Return the [X, Y] coordinate for the center point of the cell that contains the specified text.  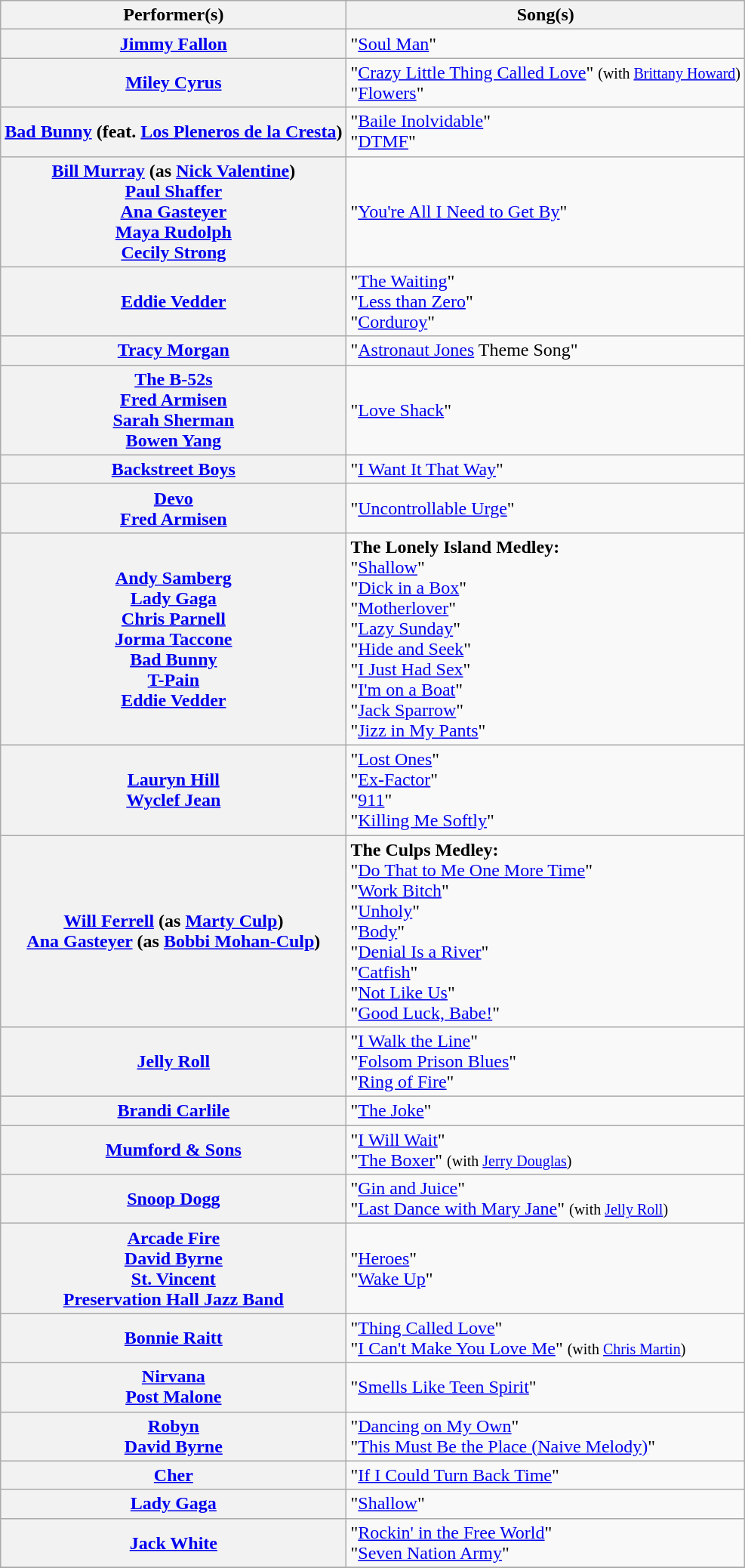
The Culps Medley:"Do That to Me One More Time""Work Bitch""Unholy""Body""Denial Is a River""Catfish""Not Like Us""Good Luck, Babe!" [546, 931]
Song(s) [546, 15]
Cher [174, 1475]
"Uncontrollable Urge" [546, 508]
"Lost Ones""Ex-Factor""911""Killing Me Softly" [546, 790]
"I Will Wait""The Boxer" (with Jerry Douglas) [546, 1150]
Andy SambergLady GagaChris ParnellJorma TacconeBad BunnyT-PainEddie Vedder [174, 639]
"Thing Called Love""I Can't Make You Love Me" (with Chris Martin) [546, 1338]
The B-52sFred ArmisenSarah ShermanBowen Yang [174, 409]
"I Want It That Way" [546, 469]
Bonnie Raitt [174, 1338]
Lauryn HillWyclef Jean [174, 790]
"If I Could Turn Back Time" [546, 1475]
NirvanaPost Malone [174, 1387]
"Crazy Little Thing Called Love" (with Brittany Howard)"Flowers" [546, 83]
"Dancing on My Own""This Must Be the Place (Naive Melody)" [546, 1437]
Backstreet Boys [174, 469]
Arcade FireDavid ByrneSt. VincentPreservation Hall Jazz Band [174, 1269]
Performer(s) [174, 15]
"Soul Man" [546, 44]
Brandi Carlile [174, 1111]
Tracy Morgan [174, 350]
Bad Bunny (feat. Los Pleneros de la Cresta) [174, 131]
Miley Cyrus [174, 83]
DevoFred Armisen [174, 508]
Will Ferrell (as Marty Culp)Ana Gasteyer (as Bobbi Mohan-Culp) [174, 931]
Bill Murray (as Nick Valentine)Paul ShafferAna GasteyerMaya RudolphCecily Strong [174, 211]
"Rockin' in the Free World""Seven Nation Army" [546, 1542]
Jack White [174, 1542]
"You're All I Need to Get By" [546, 211]
Jelly Roll [174, 1062]
Lady Gaga [174, 1504]
"Astronaut Jones Theme Song" [546, 350]
Snoop Dogg [174, 1199]
Mumford & Sons [174, 1150]
"Baile Inolvidable""DTMF" [546, 131]
"I Walk the Line""Folsom Prison Blues""Ring of Fire" [546, 1062]
"Love Shack" [546, 409]
"Smells Like Teen Spirit" [546, 1387]
"Heroes""Wake Up" [546, 1269]
"Gin and Juice""Last Dance with Mary Jane" (with Jelly Roll) [546, 1199]
Eddie Vedder [174, 301]
Jimmy Fallon [174, 44]
"The Waiting""Less than Zero""Corduroy" [546, 301]
"The Joke" [546, 1111]
RobynDavid Byrne [174, 1437]
"Shallow" [546, 1504]
